Locate the cell with the specified text and output its [X, Y] center coordinate. 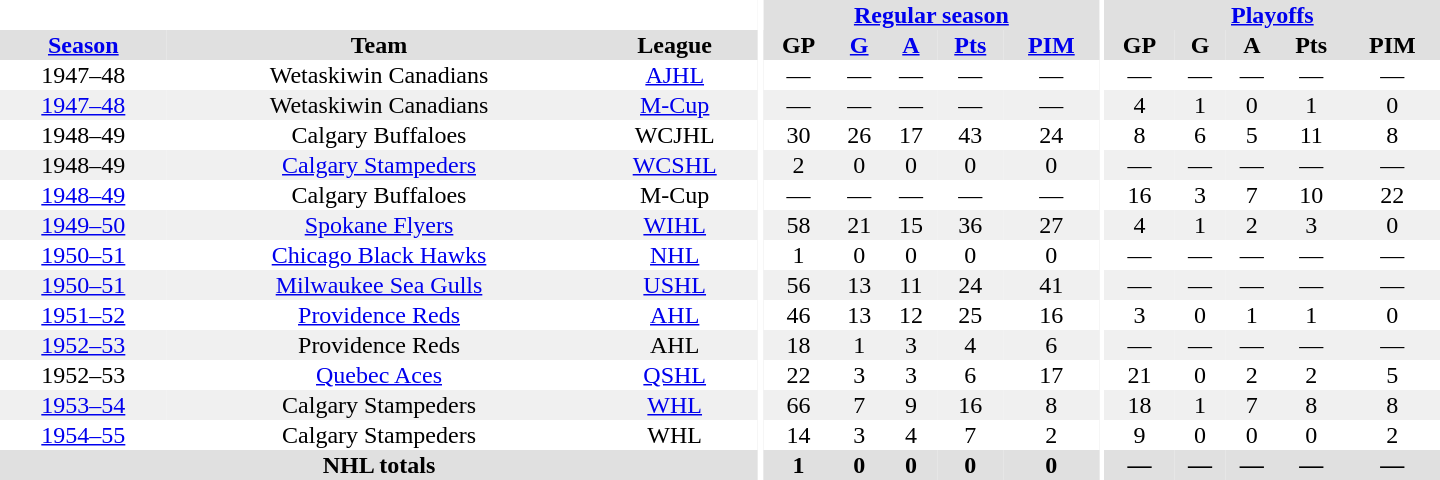
1949–50 [84, 225]
25 [970, 315]
Regular season [932, 15]
Quebec Aces [380, 375]
Milwaukee Sea Gulls [380, 285]
36 [970, 225]
League [674, 45]
27 [1052, 225]
10 [1312, 195]
NHL [674, 255]
56 [799, 285]
43 [970, 135]
30 [799, 135]
66 [799, 405]
Spokane Flyers [380, 225]
15 [911, 225]
58 [799, 225]
QSHL [674, 375]
12 [911, 315]
1951–52 [84, 315]
Season [84, 45]
NHL totals [379, 465]
41 [1052, 285]
USHL [674, 285]
Team [380, 45]
1953–54 [84, 405]
WCSHL [674, 165]
14 [799, 435]
26 [859, 135]
Chicago Black Hawks [380, 255]
AJHL [674, 75]
Playoffs [1272, 15]
WIHL [674, 225]
WCJHL [674, 135]
1954–55 [84, 435]
46 [799, 315]
